Find where the given text appears and provide that cell's center as (X, Y) coordinate. 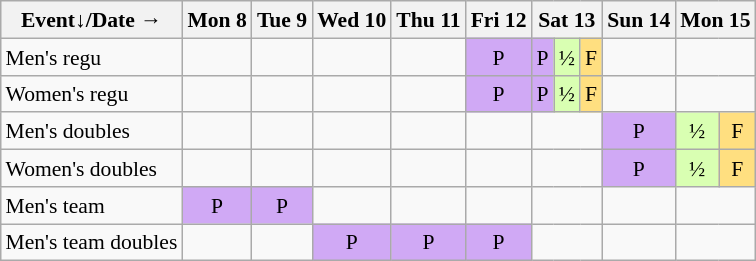
Sat 13 (566, 20)
Men's team doubles (91, 242)
Fri 12 (499, 20)
Mon 15 (715, 20)
Men's doubles (91, 130)
Men's team (91, 204)
Women's regu (91, 94)
Event↓/Date → (91, 20)
Wed 10 (352, 20)
Mon 8 (216, 20)
Sun 14 (638, 20)
Men's regu (91, 56)
Tue 9 (282, 20)
Women's doubles (91, 168)
Thu 11 (428, 20)
